Capture the cell that displays the provided text and extract its (X, Y) central coordinate. 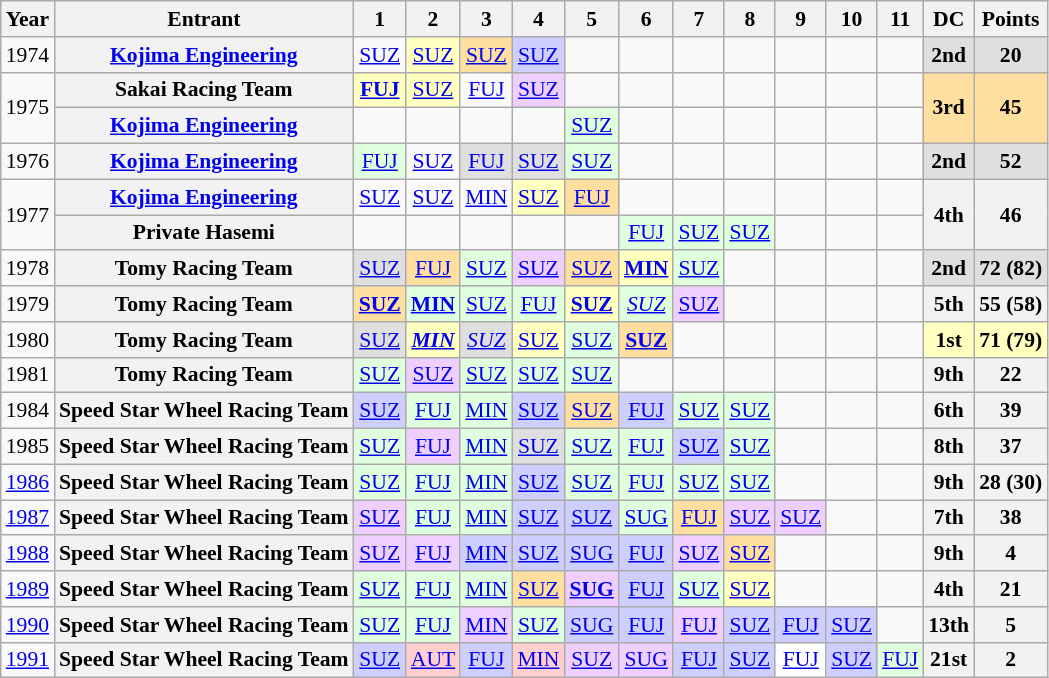
7th (948, 518)
Sakai Racing Team (204, 90)
1987 (28, 518)
39 (1010, 411)
28 (30) (1010, 482)
7 (698, 19)
20 (1010, 55)
71 (79) (1010, 340)
11 (900, 19)
1991 (28, 660)
6th (948, 411)
1984 (28, 411)
22 (1010, 375)
1986 (28, 482)
1974 (28, 55)
1975 (28, 108)
Entrant (204, 19)
55 (58) (1010, 304)
1 (380, 19)
1985 (28, 447)
37 (1010, 447)
21st (948, 660)
DC (948, 19)
9 (800, 19)
1990 (28, 625)
5th (948, 304)
3rd (948, 108)
10 (852, 19)
8 (750, 19)
72 (82) (1010, 269)
8th (948, 447)
1980 (28, 340)
46 (1010, 214)
Private Hasemi (204, 233)
1st (948, 340)
1977 (28, 214)
45 (1010, 108)
1989 (28, 589)
3 (486, 19)
1979 (28, 304)
1978 (28, 269)
Year (28, 19)
38 (1010, 518)
AUT (433, 660)
6 (646, 19)
21 (1010, 589)
1976 (28, 162)
1981 (28, 375)
Points (1010, 19)
52 (1010, 162)
1988 (28, 554)
13th (948, 625)
